Return (X, Y) of the center of cell containing provided text 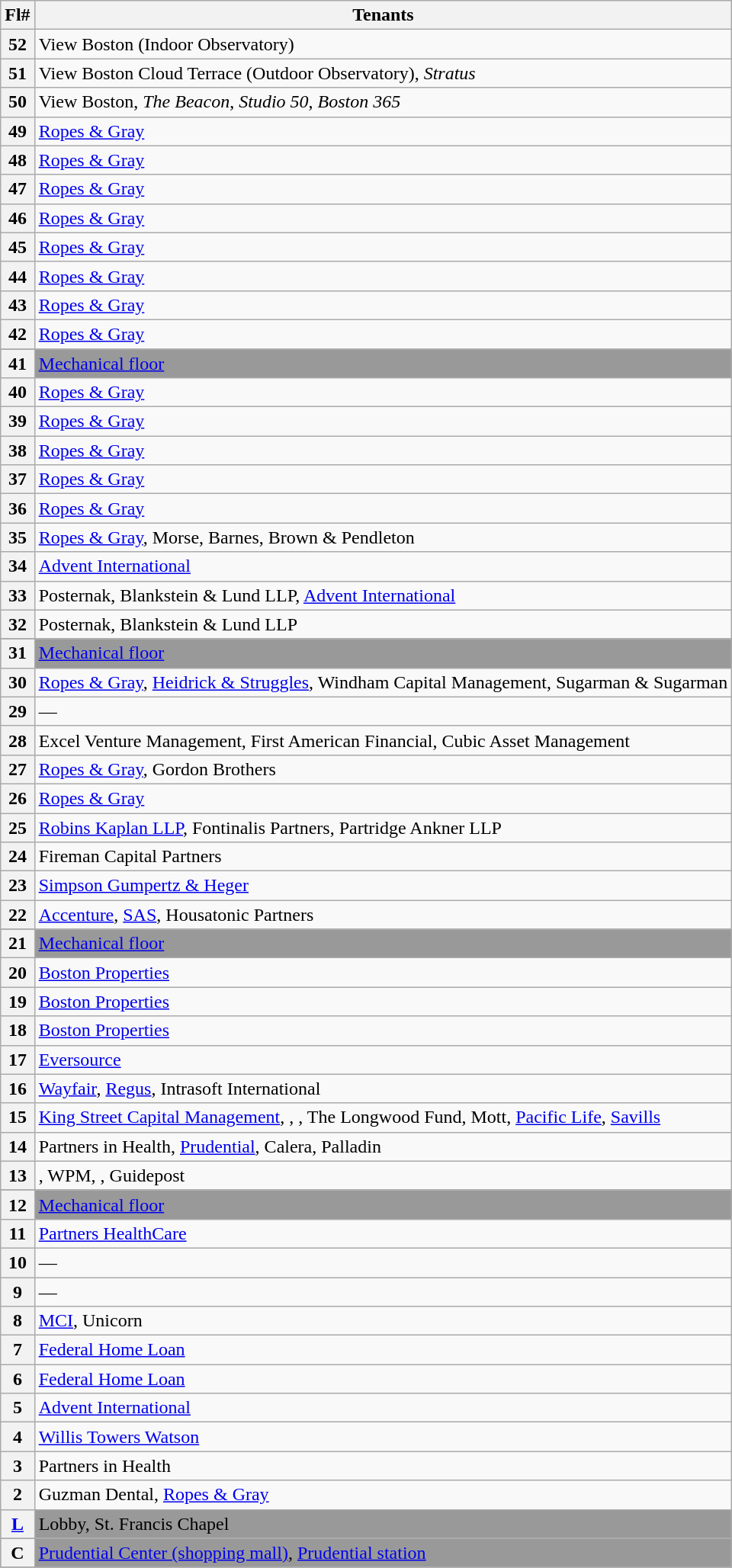
Excel Venture Management, First American Financial, Cubic Asset Management (383, 740)
9 (18, 1292)
50 (18, 102)
37 (18, 479)
19 (18, 1002)
Guzman Dental, Ropes & Gray (383, 1495)
43 (18, 305)
39 (18, 422)
18 (18, 1031)
36 (18, 508)
25 (18, 827)
Posternak, Blankstein & Lund LLP, Advent International (383, 595)
Accenture, SAS, Housatonic Partners (383, 915)
Ropes & Gray, Morse, Barnes, Brown & Pendleton (383, 537)
23 (18, 886)
MCI, Unicorn (383, 1321)
View Boston Cloud Terrace (Outdoor Observatory), Stratus (383, 73)
Posternak, Blankstein & Lund LLP (383, 624)
29 (18, 711)
Wayfair, Regus, Intrasoft International (383, 1089)
28 (18, 740)
2 (18, 1495)
30 (18, 682)
Simpson Gumpertz & Heger (383, 886)
6 (18, 1379)
L (18, 1524)
15 (18, 1117)
Prudential Center (shopping mall), Prudential station (383, 1553)
Fl# (18, 15)
8 (18, 1321)
Partners in Health (383, 1466)
16 (18, 1089)
34 (18, 566)
Robins Kaplan LLP, Fontinalis Partners, Partridge Ankner LLP (383, 827)
51 (18, 73)
24 (18, 857)
17 (18, 1060)
Ropes & Gray, Gordon Brothers (383, 769)
44 (18, 276)
4 (18, 1437)
14 (18, 1146)
Fireman Capital Partners (383, 857)
Lobby, St. Francis Chapel (383, 1524)
11 (18, 1233)
Partners in Health, Prudential, Calera, Palladin (383, 1146)
10 (18, 1262)
King Street Capital Management, , , The Longwood Fund, Mott, Pacific Life, Savills (383, 1117)
47 (18, 189)
View Boston, The Beacon, Studio 50, Boston 365 (383, 102)
22 (18, 915)
38 (18, 451)
Eversource (383, 1060)
49 (18, 131)
48 (18, 160)
52 (18, 44)
13 (18, 1175)
40 (18, 393)
Partners HealthCare (383, 1233)
46 (18, 218)
31 (18, 653)
Ropes & Gray, Heidrick & Struggles, Windham Capital Management, Sugarman & Sugarman (383, 682)
Willis Towers Watson (383, 1437)
35 (18, 537)
C (18, 1553)
Tenants (383, 15)
12 (18, 1204)
20 (18, 973)
3 (18, 1466)
32 (18, 624)
26 (18, 798)
42 (18, 334)
7 (18, 1350)
5 (18, 1408)
41 (18, 364)
27 (18, 769)
33 (18, 595)
View Boston (Indoor Observatory) (383, 44)
, WPM, , Guidepost (383, 1175)
45 (18, 247)
21 (18, 944)
